Detect which cell encompasses the target text, then output its (x, y) center coordinate. 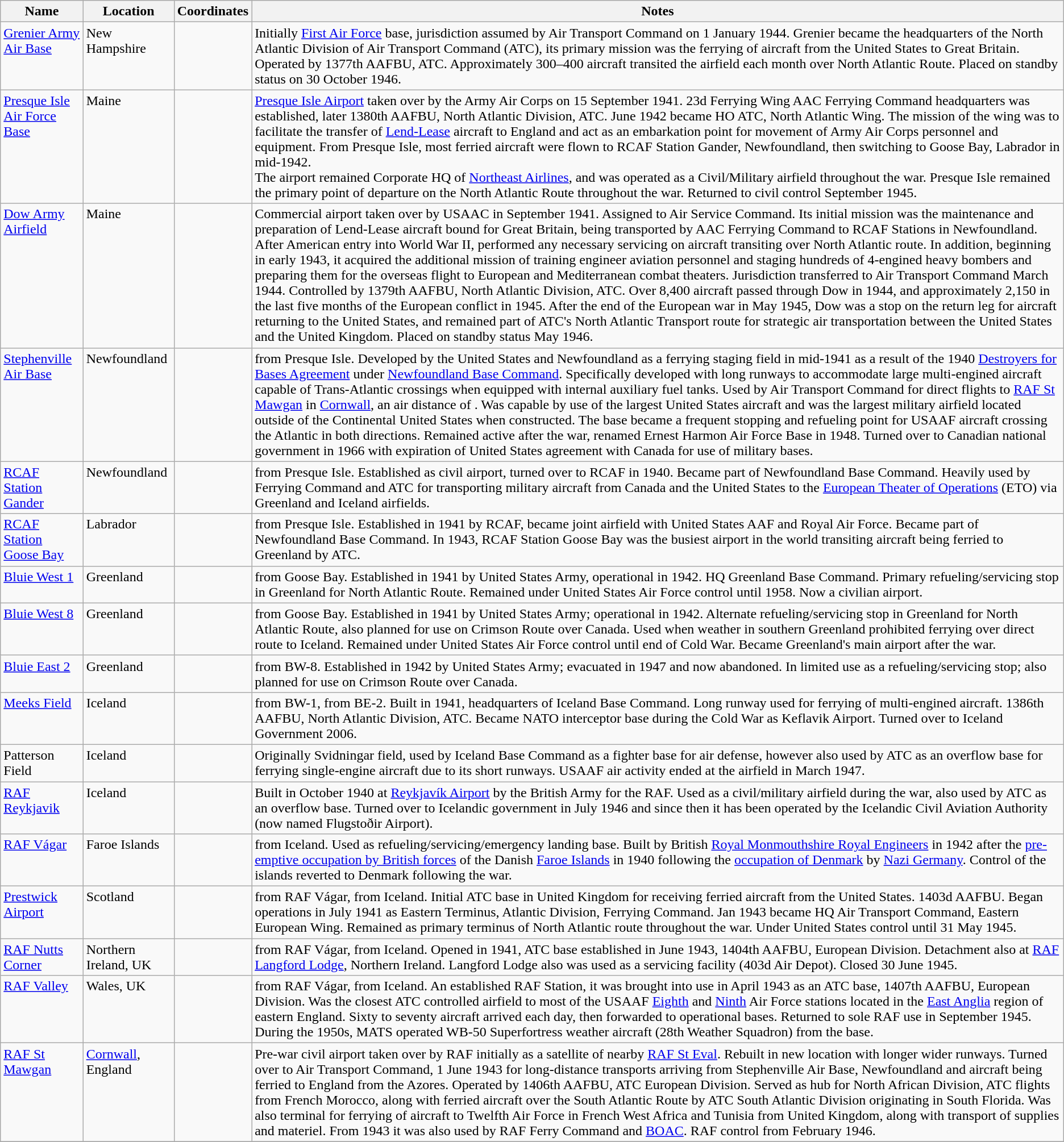
RCAF Station Gander (42, 487)
Cornwall, England (128, 1092)
RAF Vágar (42, 860)
Coordinates (213, 11)
Meeks Field (42, 718)
Bluie West 1 (42, 584)
Bluie West 8 (42, 629)
Bluie East 2 (42, 674)
RCAF Station Goose Bay (42, 540)
Northern Ireland, UK (128, 957)
Dow Army Airfield (42, 276)
Name (42, 11)
Location (128, 11)
Faroe Islands (128, 860)
Wales, UK (128, 1009)
Notes (658, 11)
Presque Isle Air Force Base (42, 147)
RAF Valley (42, 1009)
RAF Reykjavik (42, 808)
Grenier Army Air Base (42, 56)
Labrador (128, 540)
Stephenville Air Base (42, 405)
RAF St Mawgan (42, 1092)
RAF Nutts Corner (42, 957)
Patterson Field (42, 762)
Scotland (128, 912)
New Hampshire (128, 56)
Prestwick Airport (42, 912)
